Determine the (x, y) coordinate at the center of the cell enclosing the given text.  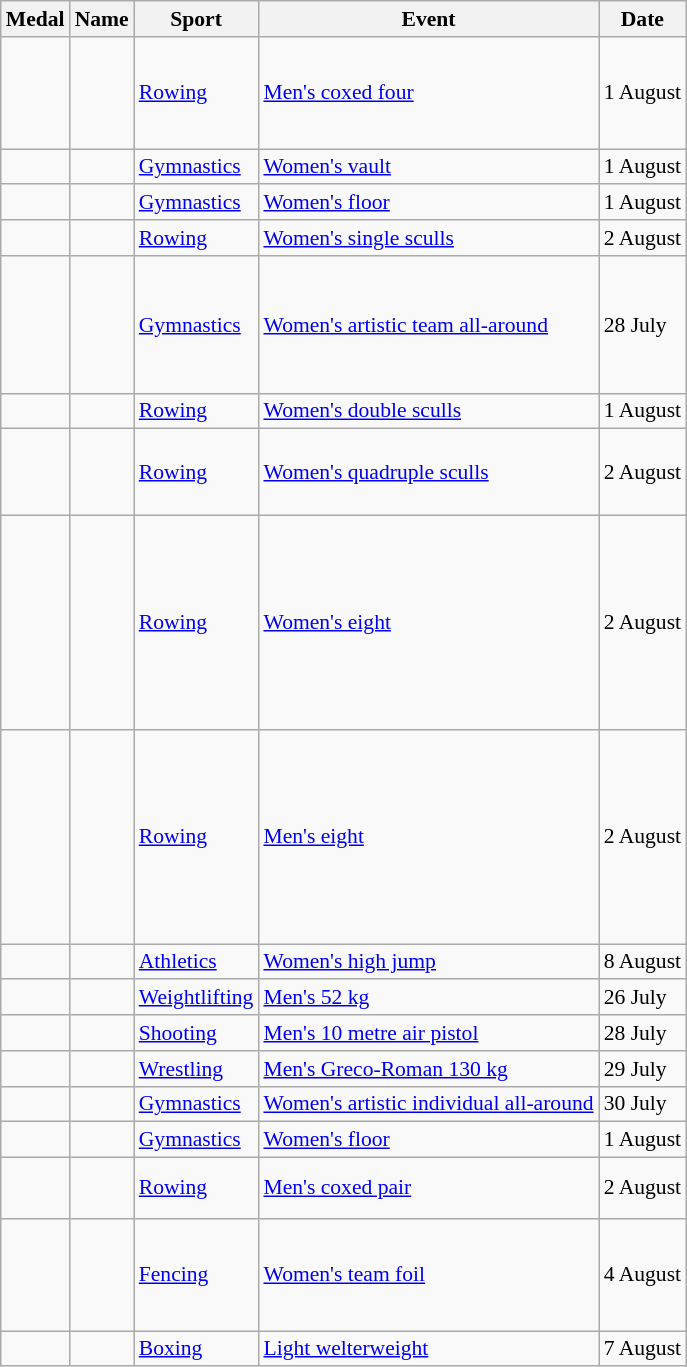
Shooting (196, 1033)
Women's artistic individual all-around (428, 1104)
Women's team foil (428, 1275)
Men's coxed pair (428, 1188)
Wrestling (196, 1069)
Men's Greco-Roman 130 kg (428, 1069)
Women's artistic team all-around (428, 325)
Date (642, 19)
26 July (642, 998)
Women's high jump (428, 962)
Men's 52 kg (428, 998)
30 July (642, 1104)
Men's eight (428, 837)
Women's eight (428, 623)
Women's double sculls (428, 411)
7 August (642, 1349)
Athletics (196, 962)
Sport (196, 19)
Weightlifting (196, 998)
4 August (642, 1275)
8 August (642, 962)
Men's coxed four (428, 93)
Men's 10 metre air pistol (428, 1033)
Light welterweight (428, 1349)
Event (428, 19)
Women's vault (428, 167)
Boxing (196, 1349)
29 July (642, 1069)
Medal (36, 19)
Women's single sculls (428, 238)
Name (102, 19)
Women's quadruple sculls (428, 472)
Fencing (196, 1275)
